Provide the (x, y) coordinate of the cell's center where the given text is located.  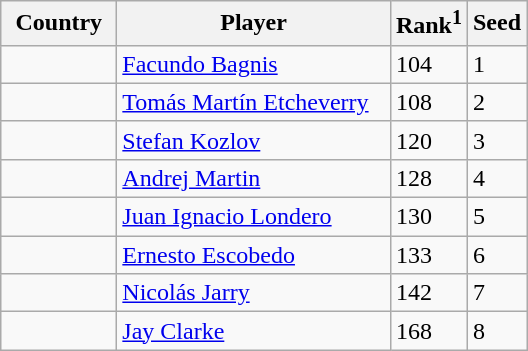
Juan Ignacio Londero (254, 217)
6 (496, 255)
Rank1 (428, 24)
142 (428, 293)
Stefan Kozlov (254, 140)
1 (496, 64)
7 (496, 293)
168 (428, 331)
Jay Clarke (254, 331)
130 (428, 217)
2 (496, 102)
Facundo Bagnis (254, 64)
Country (59, 24)
120 (428, 140)
Seed (496, 24)
4 (496, 178)
104 (428, 64)
108 (428, 102)
Andrej Martin (254, 178)
Player (254, 24)
Tomás Martín Etcheverry (254, 102)
133 (428, 255)
5 (496, 217)
Ernesto Escobedo (254, 255)
3 (496, 140)
128 (428, 178)
8 (496, 331)
Nicolás Jarry (254, 293)
